Determine the (X, Y) coordinate at the center of the cell enclosing the given text.  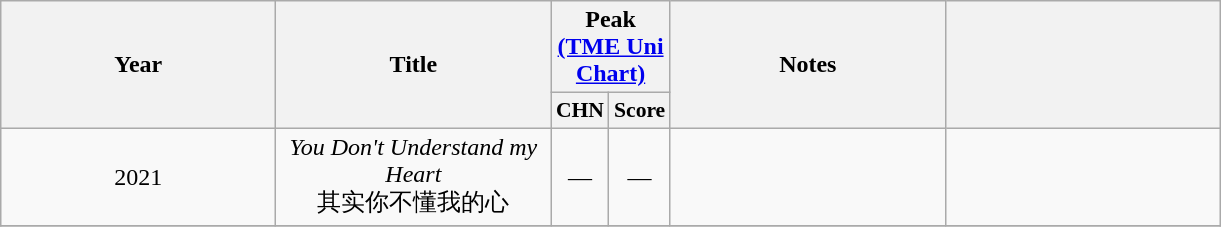
Notes (808, 65)
CHN (580, 111)
Peak (TME Uni Chart) (610, 47)
You Don't Understand my Heart其实你不懂我的心 (414, 176)
Year (138, 65)
2021 (138, 176)
Score (640, 111)
Title (414, 65)
